Provide the (X, Y) coordinate of the cell's center where the given text is located.  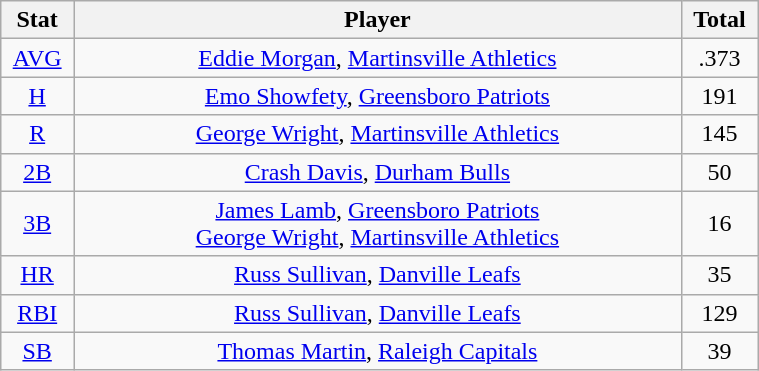
39 (719, 351)
James Lamb, Greensboro Patriots George Wright, Martinsville Athletics (378, 224)
16 (719, 224)
Thomas Martin, Raleigh Capitals (378, 351)
191 (719, 96)
Emo Showfety, Greensboro Patriots (378, 96)
3B (38, 224)
Eddie Morgan, Martinsville Athletics (378, 58)
HR (38, 275)
.373 (719, 58)
Stat (38, 20)
AVG (38, 58)
George Wright, Martinsville Athletics (378, 134)
H (38, 96)
Player (378, 20)
SB (38, 351)
50 (719, 172)
RBI (38, 313)
129 (719, 313)
35 (719, 275)
Crash Davis, Durham Bulls (378, 172)
2B (38, 172)
R (38, 134)
Total (719, 20)
145 (719, 134)
